Extract the (x, y) coordinate from the center of the cell holding the provided text.  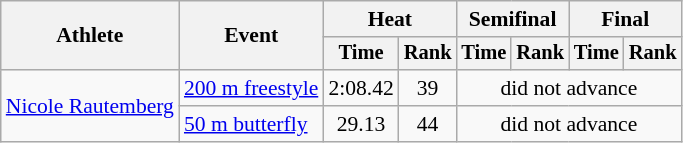
44 (428, 124)
200 m freestyle (251, 88)
Final (625, 19)
50 m butterfly (251, 124)
Nicole Rautemberg (90, 106)
39 (428, 88)
Athlete (90, 36)
Semifinal (512, 19)
2:08.42 (360, 88)
29.13 (360, 124)
Heat (390, 19)
Event (251, 36)
